Output the [X, Y] coordinate of the center of the cell containing the given text.  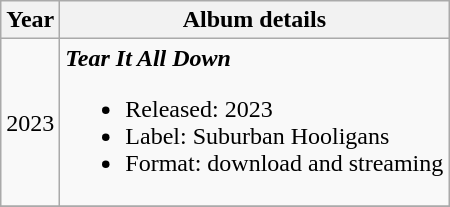
2023 [30, 122]
Year [30, 20]
Album details [254, 20]
Tear It All DownReleased: 2023Label: Suburban HooligansFormat: download and streaming [254, 122]
